Scan for the cell matching the given text and deliver its (X, Y) coordinate at center. 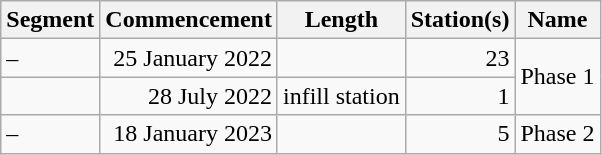
1 (460, 96)
18 January 2023 (189, 134)
25 January 2022 (189, 58)
Phase 2 (558, 134)
5 (460, 134)
Phase 1 (558, 77)
28 July 2022 (189, 96)
Station(s) (460, 20)
Length (341, 20)
Name (558, 20)
Commencement (189, 20)
infill station (341, 96)
Segment (50, 20)
23 (460, 58)
